Capture the cell that displays the provided text and extract its [X, Y] central coordinate. 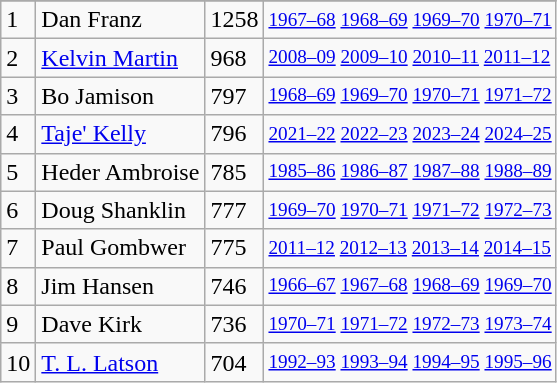
Paul Gombwer [120, 248]
1985–86 1986–87 1987–88 1988–89 [410, 172]
2 [18, 58]
1992–93 1993–94 1994–95 1995–96 [410, 362]
1969–70 1970–71 1971–72 1972–73 [410, 210]
777 [234, 210]
704 [234, 362]
2021–22 2022–23 2023–24 2024–25 [410, 134]
2008–09 2009–10 2010–11 2011–12 [410, 58]
Dave Kirk [120, 324]
1966–67 1967–68 1968–69 1969–70 [410, 286]
968 [234, 58]
Dan Franz [120, 20]
Kelvin Martin [120, 58]
Doug Shanklin [120, 210]
Jim Hansen [120, 286]
Heder Ambroise [120, 172]
1970–71 1971–72 1972–73 1973–74 [410, 324]
1 [18, 20]
T. L. Latson [120, 362]
736 [234, 324]
Bo Jamison [120, 96]
10 [18, 362]
5 [18, 172]
1258 [234, 20]
797 [234, 96]
785 [234, 172]
9 [18, 324]
8 [18, 286]
796 [234, 134]
4 [18, 134]
3 [18, 96]
6 [18, 210]
7 [18, 248]
2011–12 2012–13 2013–14 2014–15 [410, 248]
1967–68 1968–69 1969–70 1970–71 [410, 20]
775 [234, 248]
1968–69 1969–70 1970–71 1971–72 [410, 96]
746 [234, 286]
Taje' Kelly [120, 134]
